From the cell containing the given text, extract its center point as [X, Y] coordinate. 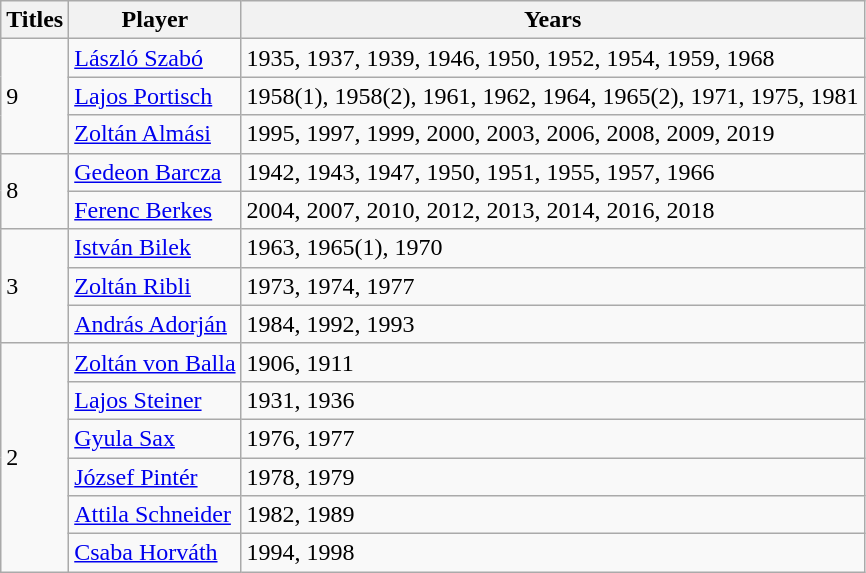
1978, 1979 [552, 477]
8 [35, 191]
Titles [35, 20]
Gedeon Barcza [155, 172]
1982, 1989 [552, 515]
Attila Schneider [155, 515]
1931, 1936 [552, 400]
József Pintér [155, 477]
1963, 1965(1), 1970 [552, 248]
2 [35, 457]
László Szabó [155, 58]
9 [35, 96]
Csaba Horváth [155, 553]
Years [552, 20]
1973, 1974, 1977 [552, 286]
2004, 2007, 2010, 2012, 2013, 2014, 2016, 2018 [552, 210]
1984, 1992, 1993 [552, 324]
1958(1), 1958(2), 1961, 1962, 1964, 1965(2), 1971, 1975, 1981 [552, 96]
Player [155, 20]
István Bilek [155, 248]
1935, 1937, 1939, 1946, 1950, 1952, 1954, 1959, 1968 [552, 58]
Lajos Portisch [155, 96]
András Adorján [155, 324]
1942, 1943, 1947, 1950, 1951, 1955, 1957, 1966 [552, 172]
Zoltán Almási [155, 134]
Zoltán Ribli [155, 286]
1906, 1911 [552, 362]
Lajos Steiner [155, 400]
3 [35, 286]
Gyula Sax [155, 438]
Ferenc Berkes [155, 210]
1995, 1997, 1999, 2000, 2003, 2006, 2008, 2009, 2019 [552, 134]
1994, 1998 [552, 553]
1976, 1977 [552, 438]
Zoltán von Balla [155, 362]
